Return the [X, Y] coordinate for the center point of the cell that contains the specified text.  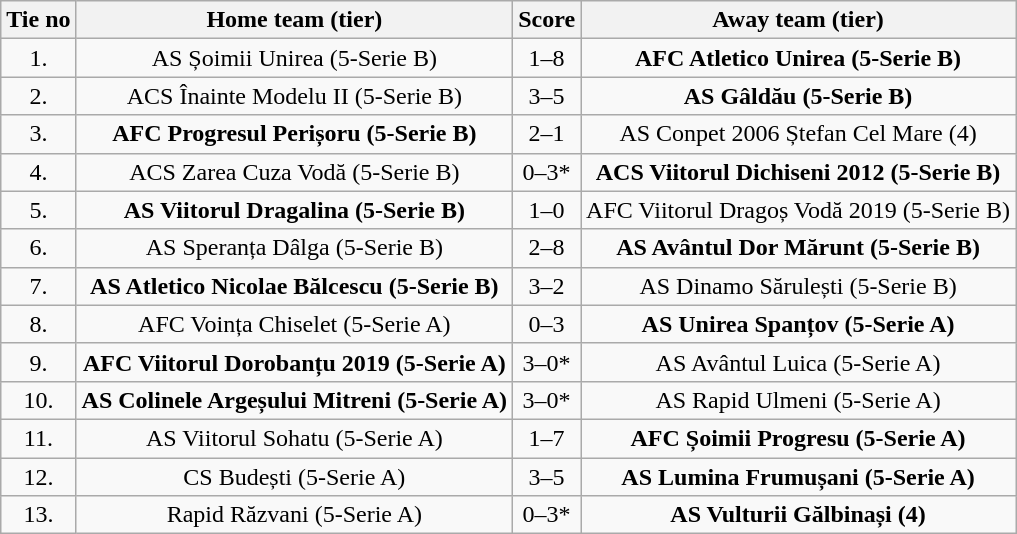
AS Viitorul Sohatu (5-Serie A) [294, 438]
9. [38, 362]
AFC Atletico Unirea (5-Serie B) [798, 58]
2–8 [547, 248]
3–2 [547, 286]
ACS Viitorul Dichiseni 2012 (5-Serie B) [798, 172]
AFC Voința Chiselet (5-Serie A) [294, 324]
6. [38, 248]
AS Lumina Frumușani (5-Serie A) [798, 477]
13. [38, 515]
AS Dinamo Sărulești (5-Serie B) [798, 286]
1. [38, 58]
1–7 [547, 438]
AS Gâldău (5-Serie B) [798, 96]
AFC Șoimii Progresu (5-Serie A) [798, 438]
11. [38, 438]
AS Șoimii Unirea (5-Serie B) [294, 58]
AS Viitorul Dragalina (5-Serie B) [294, 210]
0–3 [547, 324]
12. [38, 477]
2–1 [547, 134]
ACS Înainte Modelu II (5-Serie B) [294, 96]
AFC Viitorul Dragoș Vodă 2019 (5-Serie B) [798, 210]
Rapid Răzvani (5-Serie A) [294, 515]
AS Colinele Argeșului Mitreni (5-Serie A) [294, 400]
AFC Progresul Perișoru (5-Serie B) [294, 134]
1–0 [547, 210]
ACS Zarea Cuza Vodă (5-Serie B) [294, 172]
CS Budești (5-Serie A) [294, 477]
Tie no [38, 20]
AS Atletico Nicolae Bălcescu (5-Serie B) [294, 286]
3. [38, 134]
5. [38, 210]
10. [38, 400]
AFC Viitorul Dorobanțu 2019 (5-Serie A) [294, 362]
AS Unirea Spanțov (5-Serie A) [798, 324]
8. [38, 324]
1–8 [547, 58]
AS Vulturii Gălbinași (4) [798, 515]
AS Speranța Dâlga (5-Serie B) [294, 248]
AS Rapid Ulmeni (5-Serie A) [798, 400]
AS Conpet 2006 Ștefan Cel Mare (4) [798, 134]
Away team (tier) [798, 20]
Score [547, 20]
AS Avântul Luica (5-Serie A) [798, 362]
Home team (tier) [294, 20]
AS Avântul Dor Mărunt (5-Serie B) [798, 248]
4. [38, 172]
7. [38, 286]
2. [38, 96]
